For the text-containing cell, return its midpoint in (x, y) coordinate format. 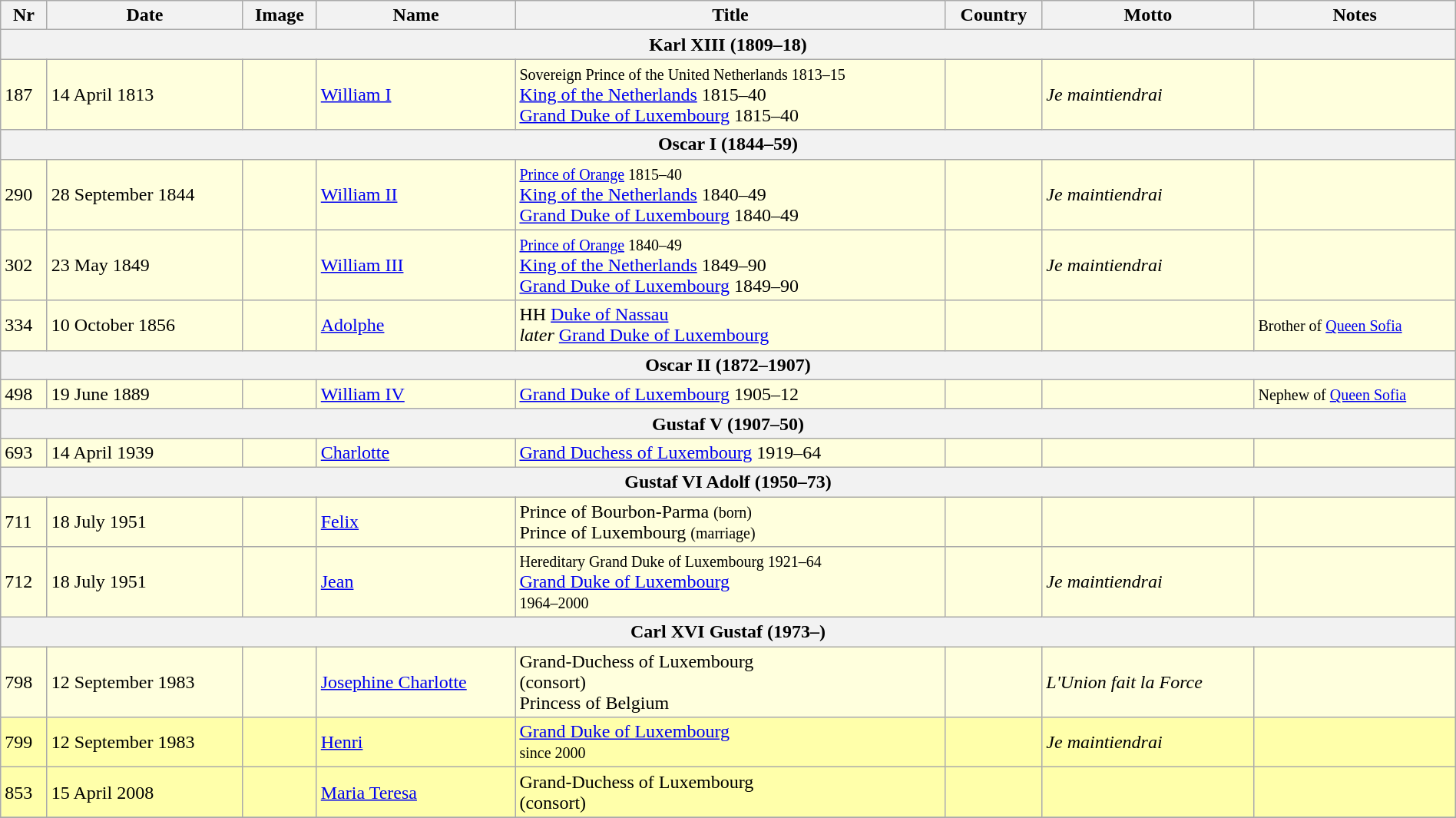
Motto (1148, 15)
Nephew of Queen Sofia (1355, 394)
19 June 1889 (144, 394)
693 (25, 452)
Date (144, 15)
Oscar II (1872–1907) (728, 365)
Grand Duke of Luxembourgsince 2000 (730, 742)
Josephine Charlotte (416, 682)
290 (25, 194)
Charlotte (416, 452)
William I (416, 94)
William III (416, 265)
711 (25, 521)
Maria Teresa (416, 793)
Grand Duchess of Luxembourg 1919–64 (730, 452)
Title (730, 15)
Prince of Orange 1840–49King of the Netherlands 1849–90Grand Duke of Luxembourg 1849–90 (730, 265)
Name (416, 15)
Gustaf V (1907–50) (728, 423)
Grand Duke of Luxembourg 1905–12 (730, 394)
Sovereign Prince of the United Netherlands 1813–15 King of the Netherlands 1815–40Grand Duke of Luxembourg 1815–40 (730, 94)
28 September 1844 (144, 194)
Jean (416, 582)
23 May 1849 (144, 265)
Gustaf VI Adolf (1950–73) (728, 482)
Prince of Bourbon-Parma (born)Prince of Luxembourg (marriage) (730, 521)
302 (25, 265)
Brother of Queen Sofia (1355, 326)
14 April 1939 (144, 452)
712 (25, 582)
798 (25, 682)
Henri (416, 742)
Image (280, 15)
Carl XVI Gustaf (1973–) (728, 632)
Notes (1355, 15)
10 October 1856 (144, 326)
Grand-Duchess of Luxembourg(consort)Princess of Belgium (730, 682)
William II (416, 194)
HH Duke of Nassaulater Grand Duke of Luxembourg (730, 326)
187 (25, 94)
853 (25, 793)
799 (25, 742)
334 (25, 326)
Oscar I (1844–59) (728, 144)
498 (25, 394)
Felix (416, 521)
Prince of Orange 1815–40 King of the Netherlands 1840–49Grand Duke of Luxembourg 1840–49 (730, 194)
Adolphe (416, 326)
Karl XIII (1809–18) (728, 45)
15 April 2008 (144, 793)
Grand-Duchess of Luxembourg(consort) (730, 793)
William IV (416, 394)
Hereditary Grand Duke of Luxembourg 1921–64Grand Duke of Luxembourg1964–2000 (730, 582)
Country (994, 15)
Nr (25, 15)
L'Union fait la Force (1148, 682)
14 April 1813 (144, 94)
